Pinpoint the cell where the given text exists, returning its (X, Y) midpoint coordinate. 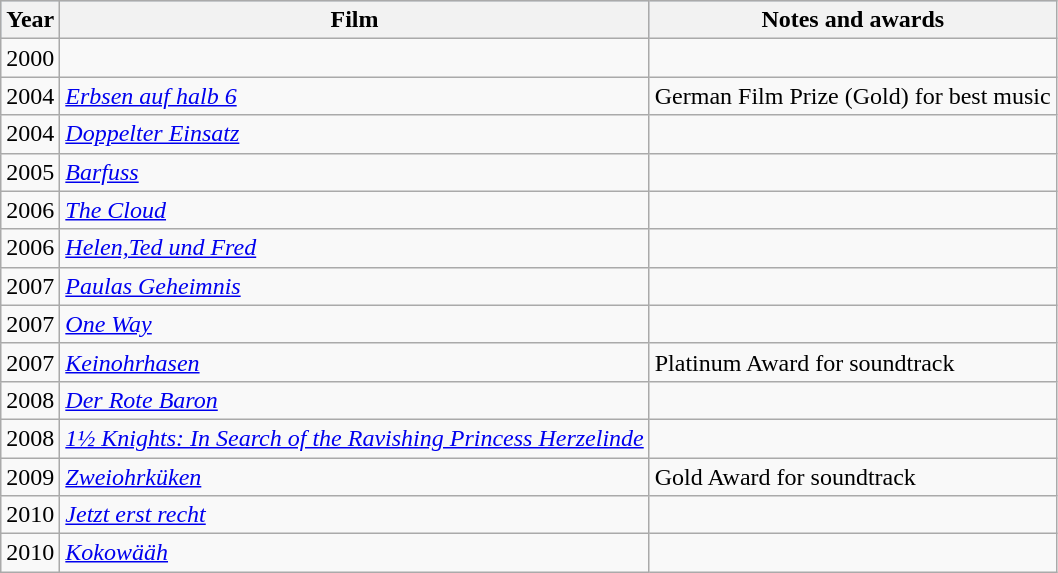
2009 (30, 477)
2005 (30, 172)
Doppelter Einsatz (354, 134)
The Cloud (354, 210)
Platinum Award for soundtrack (852, 362)
Keinohrhasen (354, 362)
Kokowääh (354, 553)
Paulas Geheimnis (354, 286)
Barfuss (354, 172)
Jetzt erst recht (354, 515)
One Way (354, 324)
Zweiohrküken (354, 477)
Year (30, 20)
Helen,Ted und Fred (354, 248)
2000 (30, 58)
Gold Award for soundtrack (852, 477)
Erbsen auf halb 6 (354, 96)
Notes and awards (852, 20)
Der Rote Baron (354, 400)
Film (354, 20)
1½ Knights: In Search of the Ravishing Princess Herzelinde (354, 438)
German Film Prize (Gold) for best music (852, 96)
